Return (X, Y) of the center of cell containing provided text 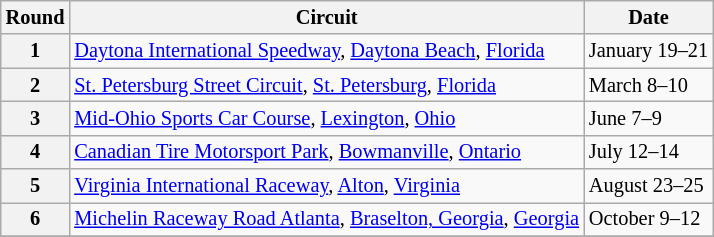
Date (648, 17)
St. Petersburg Street Circuit, St. Petersburg, Florida (326, 85)
1 (36, 51)
Daytona International Speedway, Daytona Beach, Florida (326, 51)
5 (36, 186)
Virginia International Raceway, Alton, Virginia (326, 186)
Canadian Tire Motorsport Park, Bowmanville, Ontario (326, 152)
6 (36, 219)
Mid-Ohio Sports Car Course, Lexington, Ohio (326, 118)
July 12–14 (648, 152)
January 19–21 (648, 51)
August 23–25 (648, 186)
4 (36, 152)
2 (36, 85)
October 9–12 (648, 219)
3 (36, 118)
Round (36, 17)
Michelin Raceway Road Atlanta, Braselton, Georgia, Georgia (326, 219)
March 8–10 (648, 85)
June 7–9 (648, 118)
Circuit (326, 17)
